Find where the given text appears and provide that cell's center as [x, y] coordinate. 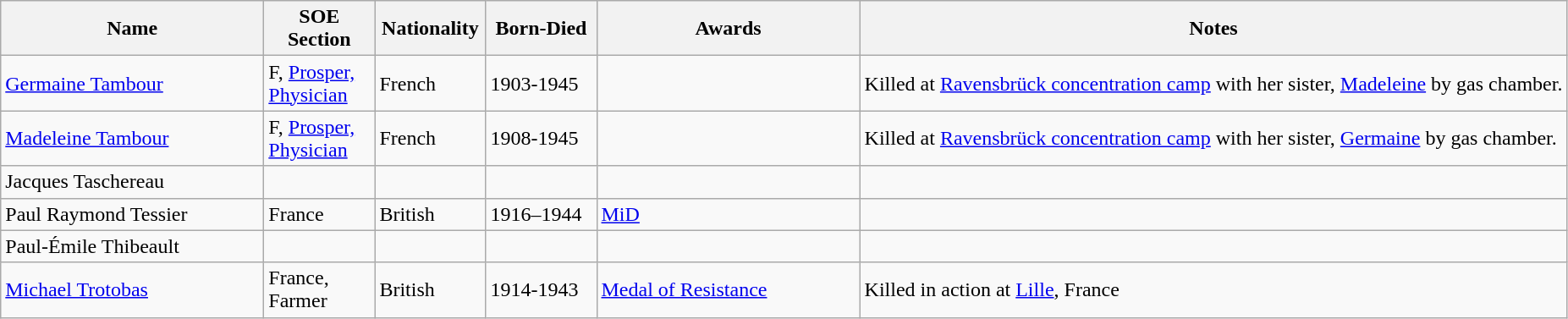
Paul-Émile Thibeault [132, 246]
Notes [1213, 29]
1916–1944 [542, 214]
Killed in action at Lille, France [1213, 289]
Awards [728, 29]
Name [132, 29]
France [320, 214]
Killed at Ravensbrück concentration camp with her sister, Germaine by gas chamber. [1213, 139]
Michael Trotobas [132, 289]
1908-1945 [542, 139]
SOE Section [320, 29]
Paul Raymond Tessier [132, 214]
Killed at Ravensbrück concentration camp with her sister, Madeleine by gas chamber. [1213, 83]
Jacques Taschereau [132, 182]
Medal of Resistance [728, 289]
1903-1945 [542, 83]
France, Farmer [320, 289]
Nationality [430, 29]
Born-Died [542, 29]
1914-1943 [542, 289]
Germaine Tambour [132, 83]
Madeleine Tambour [132, 139]
MiD [728, 214]
